Return the (X, Y) coordinate for the center point of the cell that contains the specified text.  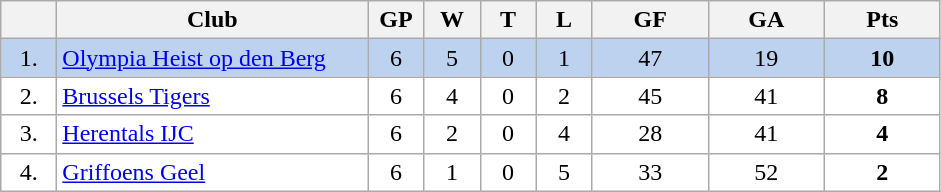
2. (29, 96)
T (508, 20)
3. (29, 134)
Griffoens Geel (212, 172)
Brussels Tigers (212, 96)
GF (650, 20)
52 (766, 172)
GA (766, 20)
Herentals IJC (212, 134)
10 (882, 58)
28 (650, 134)
4. (29, 172)
Club (212, 20)
L (564, 20)
GP (396, 20)
Olympia Heist op den Berg (212, 58)
33 (650, 172)
45 (650, 96)
8 (882, 96)
47 (650, 58)
1. (29, 58)
19 (766, 58)
Pts (882, 20)
W (452, 20)
